From the cell containing the given text, extract its center point as [X, Y] coordinate. 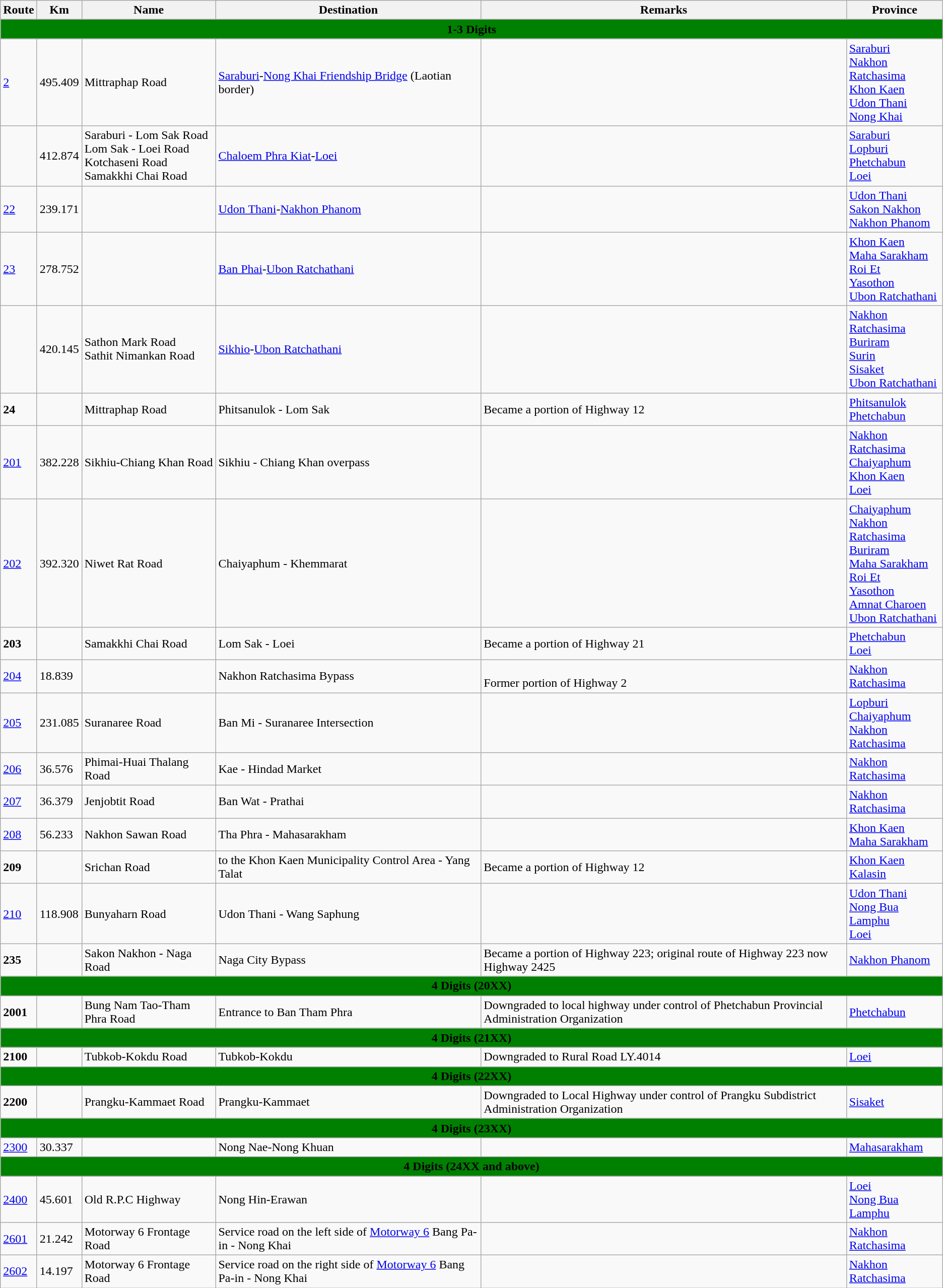
Former portion of Highway 2 [664, 676]
Tha Phra - Mahasarakham [349, 835]
Old R.P.C Highway [149, 1199]
36.576 [59, 769]
Sikhiu-Chiang Khan Road [149, 462]
Destination [349, 10]
Entrance to Ban Tham Phra [349, 1012]
239.171 [59, 209]
Province [895, 10]
Udon Thani - Wang Saphung [349, 913]
2001 [19, 1012]
Udon ThaniNong Bua LamphuLoei [895, 913]
Nakhon RatchasimaBuriramSurinSisaketUbon Ratchathani [895, 349]
Sikhiu - Chiang Khan overpass [349, 462]
Remarks [664, 10]
420.145 [59, 349]
Naga City Bypass [349, 960]
206 [19, 769]
231.085 [59, 723]
Nakhon Ratchasima Bypass [349, 676]
PhitsanulokPhetchabun [895, 409]
Nakhon Phanom [895, 960]
Prangku-Kammaet Road [149, 1102]
Downgraded to local highway under control of Phetchabun Provincial Administration Organization [664, 1012]
Service road on the left side of Motorway 6 Bang Pa-in - Nong Khai [349, 1239]
18.839 [59, 676]
Ban Wat - Prathai [349, 802]
LopburiChaiyaphumNakhon Ratchasima [895, 723]
Tubkob-Kokdu [349, 1057]
Phitsanulok - Lom Sak [349, 409]
36.379 [59, 802]
205 [19, 723]
Prangku-Kammaet [349, 1102]
Udon ThaniSakon NakhonNakhon Phanom [895, 209]
Khon KaenMaha SarakhamRoi EtYasothonUbon Ratchathani [895, 269]
210 [19, 913]
Nong Hin-Erawan [349, 1199]
Samakkhi Chai Road [149, 643]
Sikhio-Ubon Ratchathani [349, 349]
495.409 [59, 83]
Suranaree Road [149, 723]
209 [19, 867]
Bunyaharn Road [149, 913]
Route [19, 10]
Became a portion of Highway 21 [664, 643]
203 [19, 643]
2100 [19, 1057]
22 [19, 209]
235 [19, 960]
207 [19, 802]
1-3 Digits [471, 29]
30.337 [59, 1147]
Sathon Mark RoadSathit Nimankan Road [149, 349]
2 [19, 83]
Mahasarakham [895, 1147]
201 [19, 462]
Srichan Road [149, 867]
to the Khon Kaen Municipality Control Area - Yang Talat [349, 867]
Became a portion of Highway 223; original route of Highway 223 now Highway 2425 [664, 960]
204 [19, 676]
LoeiNong Bua Lamphu [895, 1199]
Lom Sak - Loei [349, 643]
208 [19, 835]
ChaiyaphumNakhon RatchasimaBuriramMaha SarakhamRoi EtYasothonAmnat CharoenUbon Ratchathani [895, 563]
Loei [895, 1057]
PhetchabunLoei [895, 643]
SaraburiLopburiPhetchabunLoei [895, 156]
SaraburiNakhon RatchasimaKhon KaenUdon ThaniNong Khai [895, 83]
Ban Phai-Ubon Ratchathani [349, 269]
Downgraded to Local Highway under control of Prangku Subdistrict Administration Organization [664, 1102]
45.601 [59, 1199]
Jenjobtit Road [149, 802]
4 Digits (22XX) [471, 1076]
Nakhon Sawan Road [149, 835]
2602 [19, 1272]
Nong Nae-Nong Khuan [349, 1147]
Nakhon RatchasimaChaiyaphumKhon KaenLoei [895, 462]
Saraburi-Nong Khai Friendship Bridge (Laotian border) [349, 83]
Sisaket [895, 1102]
14.197 [59, 1272]
Phetchabun [895, 1012]
Ban Mi - Suranaree Intersection [349, 723]
202 [19, 563]
Saraburi - Lom Sak RoadLom Sak - Loei RoadKotchaseni RoadSamakkhi Chai Road [149, 156]
Niwet Rat Road [149, 563]
Khon KaenKalasin [895, 867]
118.908 [59, 913]
4 Digits (20XX) [471, 986]
278.752 [59, 269]
56.233 [59, 835]
23 [19, 269]
Kae - Hindad Market [349, 769]
2601 [19, 1239]
2200 [19, 1102]
Chaiyaphum - Khemmarat [349, 563]
Km [59, 10]
2300 [19, 1147]
Khon KaenMaha Sarakham [895, 835]
4 Digits (21XX) [471, 1038]
Name [149, 10]
382.228 [59, 462]
24 [19, 409]
4 Digits (24XX and above) [471, 1166]
Tubkob-Kokdu Road [149, 1057]
Service road on the right side of Motorway 6 Bang Pa-in - Nong Khai [349, 1272]
4 Digits (23XX) [471, 1128]
21.242 [59, 1239]
Bung Nam Tao-Tham Phra Road [149, 1012]
392.320 [59, 563]
Downgraded to Rural Road LY.4014 [664, 1057]
Phimai-Huai Thalang Road [149, 769]
Sakon Nakhon - Naga Road [149, 960]
Udon Thani-Nakhon Phanom [349, 209]
2400 [19, 1199]
Chaloem Phra Kiat-Loei [349, 156]
412.874 [59, 156]
